Extract the [X, Y] coordinate from the center of the cell holding the provided text.  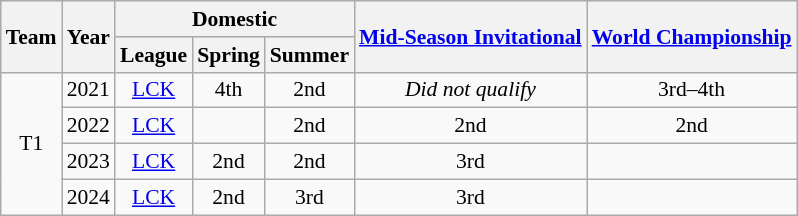
2021 [88, 90]
2024 [88, 197]
2022 [88, 126]
Mid-Season Invitational [470, 36]
Year [88, 36]
T1 [32, 143]
Spring [228, 55]
Domestic [234, 19]
4th [228, 90]
2023 [88, 162]
Did not qualify [470, 90]
3rd–4th [692, 90]
World Championship [692, 36]
Team [32, 36]
Summer [310, 55]
League [154, 55]
